Pinpoint the cell where the given text exists, returning its (X, Y) midpoint coordinate. 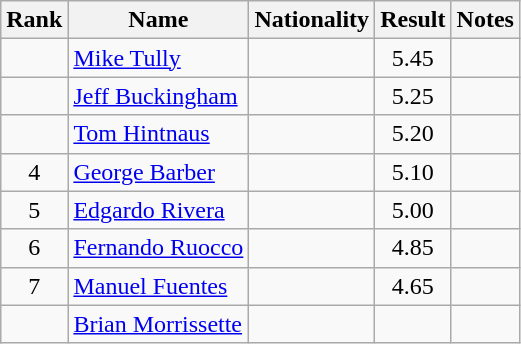
Tom Hintnaus (158, 134)
Fernando Ruocco (158, 248)
4 (34, 172)
4.85 (413, 248)
Mike Tully (158, 58)
George Barber (158, 172)
5.10 (413, 172)
7 (34, 286)
5.00 (413, 210)
5.25 (413, 96)
Brian Morrissette (158, 324)
4.65 (413, 286)
Name (158, 20)
Edgardo Rivera (158, 210)
6 (34, 248)
Nationality (312, 20)
Notes (485, 20)
5.45 (413, 58)
Rank (34, 20)
Jeff Buckingham (158, 96)
Manuel Fuentes (158, 286)
5 (34, 210)
Result (413, 20)
5.20 (413, 134)
